From the cell containing the given text, extract its center point as (x, y) coordinate. 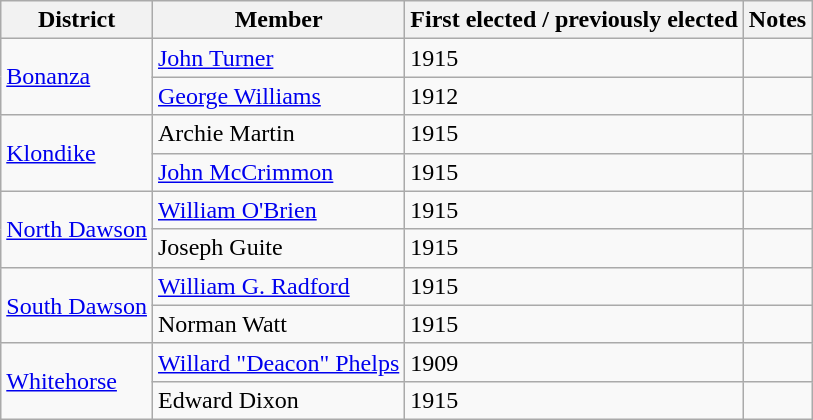
Member (278, 20)
North Dawson (77, 229)
District (77, 20)
Norman Watt (278, 324)
George Williams (278, 96)
Willard "Deacon" Phelps (278, 362)
John McCrimmon (278, 172)
South Dawson (77, 305)
Whitehorse (77, 381)
Archie Martin (278, 134)
Joseph Guite (278, 248)
First elected / previously elected (574, 20)
Edward Dixon (278, 400)
Bonanza (77, 77)
Notes (777, 20)
William G. Radford (278, 286)
William O'Brien (278, 210)
John Turner (278, 58)
1909 (574, 362)
1912 (574, 96)
Klondike (77, 153)
